Determine the [x, y] coordinate at the center of the cell enclosing the given text.  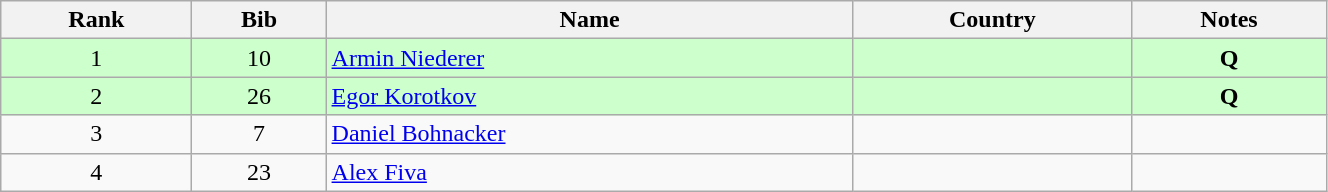
Rank [96, 20]
Bib [259, 20]
Alex Fiva [590, 172]
26 [259, 96]
Armin Niederer [590, 58]
3 [96, 134]
7 [259, 134]
2 [96, 96]
Country [992, 20]
23 [259, 172]
Notes [1230, 20]
Daniel Bohnacker [590, 134]
4 [96, 172]
10 [259, 58]
1 [96, 58]
Name [590, 20]
Egor Korotkov [590, 96]
